Pinpoint the cell where the given text exists, returning its [X, Y] midpoint coordinate. 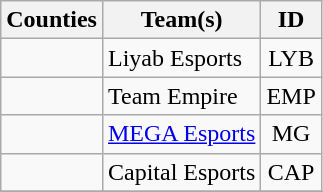
Team(s) [181, 20]
Liyab Esports [181, 58]
EMP [291, 96]
MG [291, 134]
ID [291, 20]
CAP [291, 172]
Counties [52, 20]
LYB [291, 58]
Team Empire [181, 96]
MEGA Esports [181, 134]
Capital Esports [181, 172]
